Locate the cell with the specified text and output its (X, Y) center coordinate. 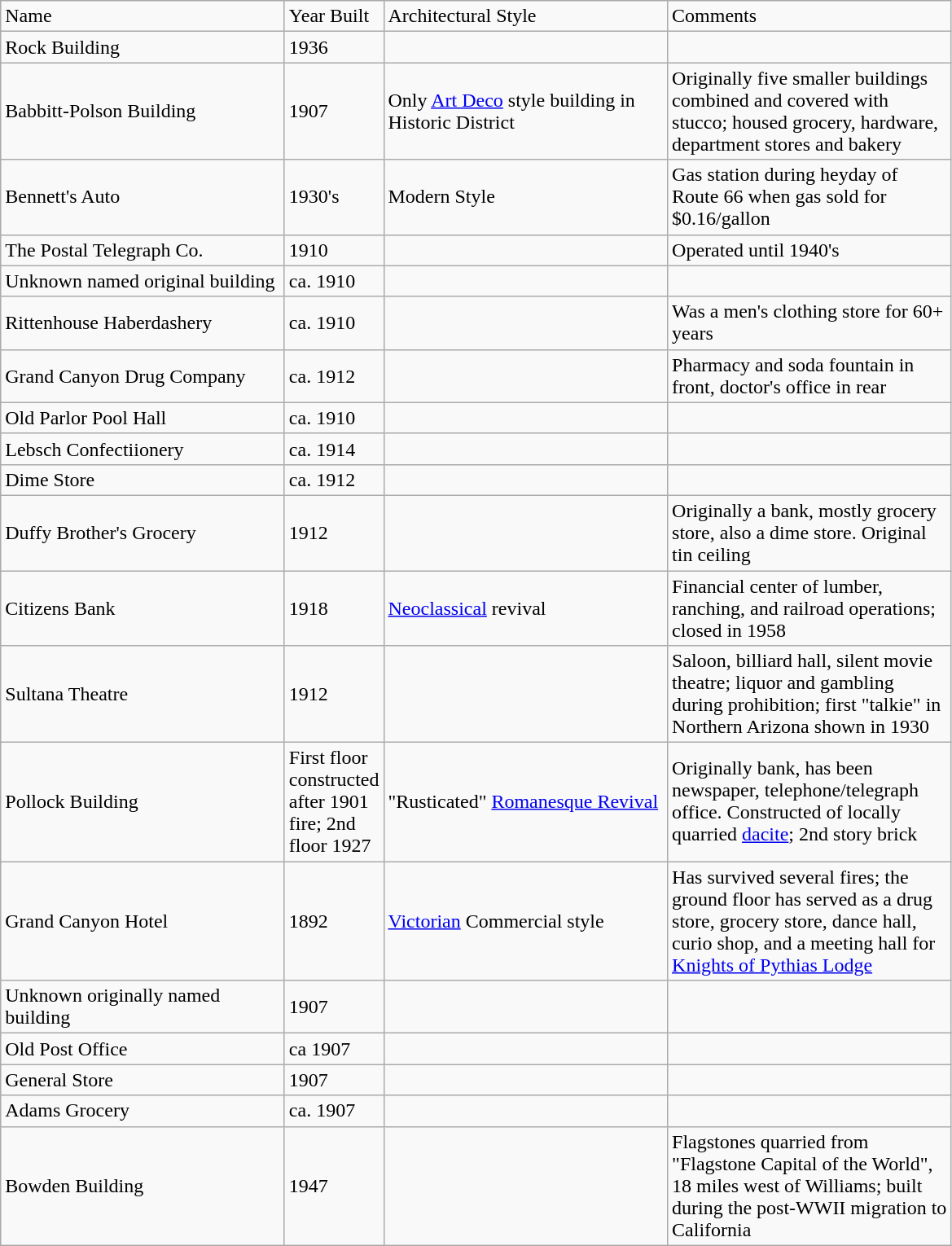
Flagstones quarried from "Flagstone Capital of the World", 18 miles west of Williams; built during the post-WWII migration to California (809, 1186)
1892 (334, 921)
1947 (334, 1186)
Pollock Building (143, 802)
Victorian Commercial style (526, 921)
Originally five smaller buildings combined and covered with stucco; housed grocery, hardware, department stores and bakery (809, 111)
The Postal Telegraph Co. (143, 250)
First floor constructed after 1901 fire; 2nd floor 1927 (334, 802)
Originally bank, has been newspaper, telephone/telegraph office. Constructed of locally quarried dacite; 2nd story brick (809, 802)
Unknown originally named building (143, 1007)
Citizens Bank (143, 608)
Adams Grocery (143, 1111)
Pharmacy and soda fountain in front, doctor's office in rear (809, 376)
Was a men's clothing store for 60+ years (809, 322)
Neoclassical revival (526, 608)
Grand Canyon Drug Company (143, 376)
Name (143, 16)
Grand Canyon Hotel (143, 921)
Operated until 1940's (809, 250)
Sultana Theatre (143, 694)
Rock Building (143, 47)
"Rusticated" Romanesque Revival (526, 802)
Old Post Office (143, 1049)
Unknown named original building (143, 281)
Babbitt-Polson Building (143, 111)
1936 (334, 47)
ca 1907 (334, 1049)
Dime Store (143, 480)
Bennett's Auto (143, 197)
1910 (334, 250)
Old Parlor Pool Hall (143, 418)
Rittenhouse Haberdashery (143, 322)
Duffy Brother's Grocery (143, 533)
ca. 1907 (334, 1111)
Originally a bank, mostly grocery store, also a dime store. Original tin ceiling (809, 533)
Lebsch Confectiionery (143, 449)
Financial center of lumber, ranching, and railroad operations; closed in 1958 (809, 608)
1930's (334, 197)
Architectural Style (526, 16)
1918 (334, 608)
General Store (143, 1080)
Modern Style (526, 197)
Comments (809, 16)
Saloon, billiard hall, silent movie theatre; liquor and gambling during prohibition; first "talkie" in Northern Arizona shown in 1930 (809, 694)
Bowden Building (143, 1186)
Gas station during heyday of Route 66 when gas sold for $0.16/gallon (809, 197)
Year Built (334, 16)
Only Art Deco style building in Historic District (526, 111)
ca. 1914 (334, 449)
